Extract the [x, y] coordinate from the center of the cell holding the provided text.  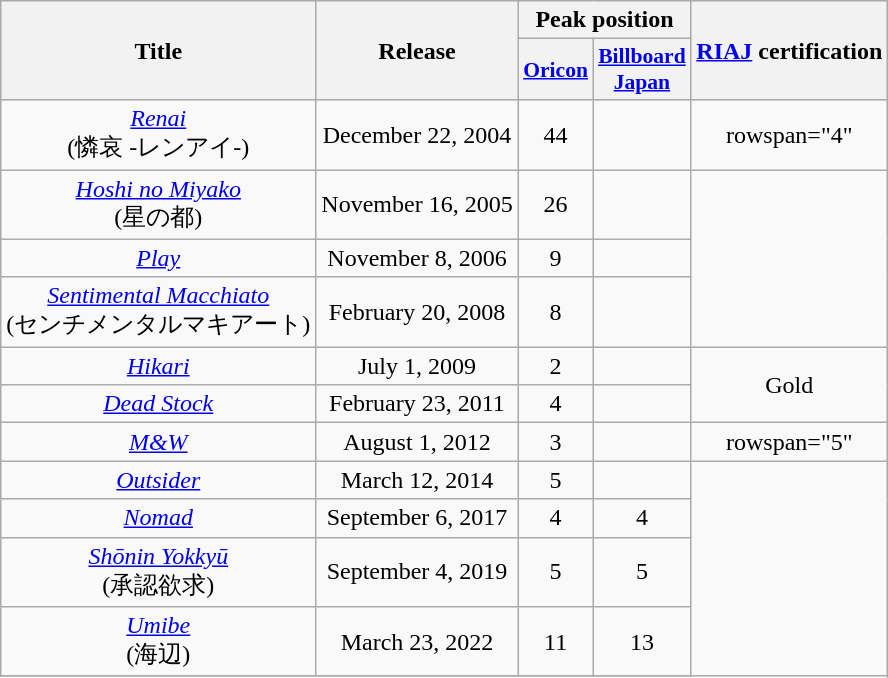
Renai (憐哀 -レンアイ-) [158, 135]
February 23, 2011 [417, 404]
November 16, 2005 [417, 205]
Gold [790, 385]
August 1, 2012 [417, 442]
Umibe (海辺) [158, 642]
Nomad [158, 518]
3 [556, 442]
July 1, 2009 [417, 366]
September 6, 2017 [417, 518]
13 [642, 642]
Outsider [158, 480]
February 20, 2008 [417, 312]
44 [556, 135]
November 8, 2006 [417, 258]
Dead Stock [158, 404]
Oricon [556, 70]
rowspan="4" [790, 135]
Sentimental Macchiato (センチメンタルマキアート) [158, 312]
Hoshi no Miyako (星の都) [158, 205]
8 [556, 312]
Hikari [158, 366]
M&W [158, 442]
March 12, 2014 [417, 480]
Title [158, 50]
Billboard Japan [642, 70]
September 4, 2019 [417, 572]
11 [556, 642]
December 22, 2004 [417, 135]
rowspan="5" [790, 442]
Play [158, 258]
Peak position [604, 20]
Release [417, 50]
2 [556, 366]
Shōnin Yokkyū (承認欲求) [158, 572]
RIAJ certification [790, 50]
March 23, 2022 [417, 642]
9 [556, 258]
26 [556, 205]
